Search for the cell housing the specified text and yield its (x, y) center coordinate. 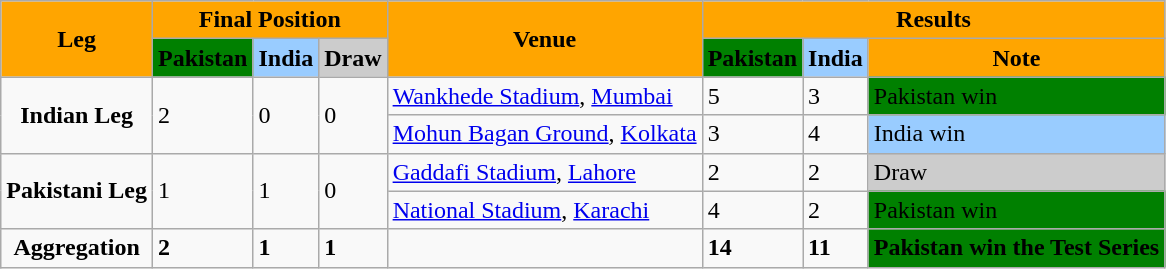
Leg (77, 39)
National Stadium, Karachi (544, 210)
Pakistani Leg (77, 191)
Gaddafi Stadium, Lahore (544, 172)
Final Position (270, 20)
Aggregation (77, 248)
Indian Leg (77, 115)
Mohun Bagan Ground, Kolkata (544, 134)
Wankhede Stadium, Mumbai (544, 96)
5 (752, 96)
Results (934, 20)
Venue (544, 39)
India win (1016, 134)
14 (752, 248)
Note (1016, 58)
Pakistan win the Test Series (1016, 248)
11 (836, 248)
